Pinpoint the cell where the given text exists, returning its [X, Y] midpoint coordinate. 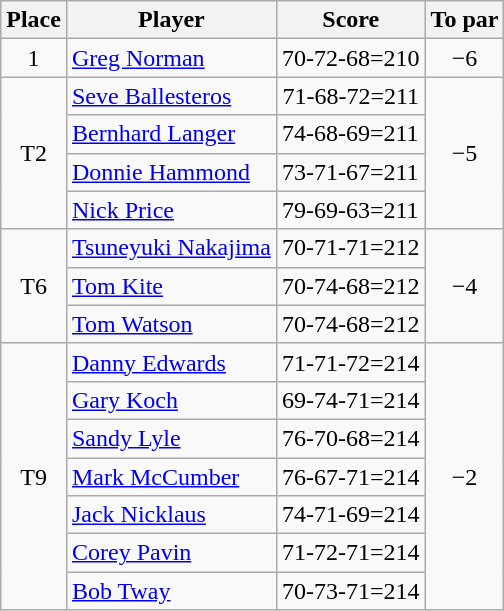
Place [34, 20]
T2 [34, 153]
Jack Nicklaus [171, 515]
Donnie Hammond [171, 172]
Mark McCumber [171, 477]
Sandy Lyle [171, 438]
71-71-72=214 [350, 362]
70-73-71=214 [350, 591]
Player [171, 20]
Corey Pavin [171, 553]
−4 [464, 286]
−2 [464, 476]
T6 [34, 286]
73-71-67=211 [350, 172]
Danny Edwards [171, 362]
76-70-68=214 [350, 438]
69-74-71=214 [350, 400]
74-68-69=211 [350, 134]
71-68-72=211 [350, 96]
76-67-71=214 [350, 477]
70-72-68=210 [350, 58]
Seve Ballesteros [171, 96]
1 [34, 58]
79-69-63=211 [350, 210]
Bob Tway [171, 591]
70-71-71=212 [350, 248]
Tom Kite [171, 286]
T9 [34, 476]
−6 [464, 58]
Tsuneyuki Nakajima [171, 248]
74-71-69=214 [350, 515]
Score [350, 20]
Nick Price [171, 210]
Greg Norman [171, 58]
Bernhard Langer [171, 134]
To par [464, 20]
Gary Koch [171, 400]
71-72-71=214 [350, 553]
−5 [464, 153]
Tom Watson [171, 324]
